Scan for the cell matching the given text and deliver its (X, Y) coordinate at center. 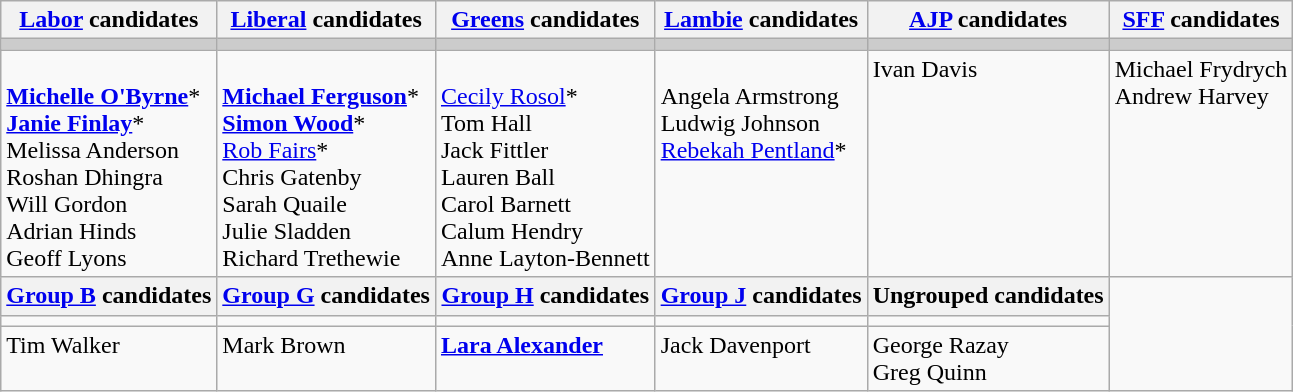
Group B candidates (109, 296)
Group J candidates (761, 296)
Angela Armstrong Ludwig Johnson Rebekah Pentland* (761, 164)
Tim Walker (109, 358)
Labor candidates (109, 20)
Jack Davenport (761, 358)
Michael Ferguson* Simon Wood* Rob Fairs* Chris Gatenby Sarah Quaile Julie Sladden Richard Trethewie (326, 164)
Liberal candidates (326, 20)
Ungrouped candidates (988, 296)
SFF candidates (1201, 20)
Cecily Rosol* Tom Hall Jack Fittler Lauren Ball Carol Barnett Calum Hendry Anne Layton-Bennett (545, 164)
Mark Brown (326, 358)
Group G candidates (326, 296)
Ivan Davis (988, 164)
Greens candidates (545, 20)
Lambie candidates (761, 20)
George Razay Greg Quinn (988, 358)
Michelle O'Byrne* Janie Finlay* Melissa Anderson Roshan Dhingra Will Gordon Adrian Hinds Geoff Lyons (109, 164)
Lara Alexander (545, 358)
Michael Frydrych Andrew Harvey (1201, 164)
Group H candidates (545, 296)
AJP candidates (988, 20)
